Locate the cell with the specified text and output its (X, Y) center coordinate. 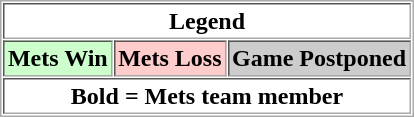
Game Postponed (320, 58)
Bold = Mets team member (206, 96)
Mets Loss (170, 58)
Legend (206, 21)
Mets Win (58, 58)
